Return the (x, y) coordinate for the center point of the cell that contains the specified text.  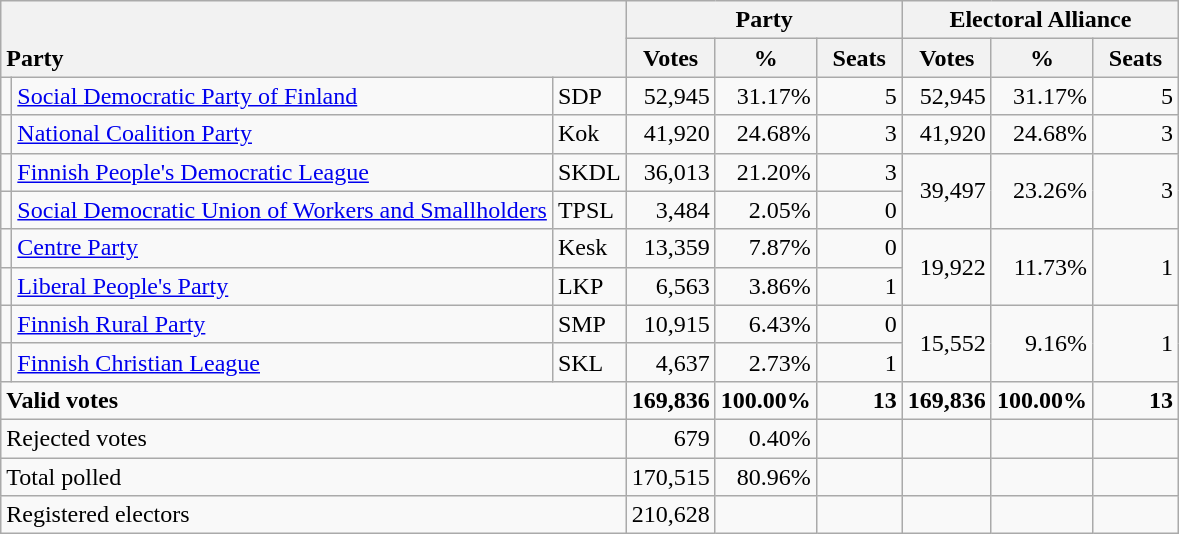
210,628 (670, 515)
Centre Party (282, 248)
39,497 (946, 191)
Kok (589, 134)
Electoral Alliance (1040, 20)
Registered electors (314, 515)
Kesk (589, 248)
4,637 (670, 362)
2.05% (766, 210)
Rejected votes (314, 438)
Social Democratic Party of Finland (282, 96)
2.73% (766, 362)
SDP (589, 96)
National Coalition Party (282, 134)
80.96% (766, 477)
SKDL (589, 172)
21.20% (766, 172)
6.43% (766, 324)
23.26% (1042, 191)
TPSL (589, 210)
LKP (589, 286)
0.40% (766, 438)
SKL (589, 362)
10,915 (670, 324)
3,484 (670, 210)
19,922 (946, 267)
Liberal People's Party (282, 286)
Social Democratic Union of Workers and Smallholders (282, 210)
SMP (589, 324)
170,515 (670, 477)
Valid votes (314, 400)
13,359 (670, 248)
36,013 (670, 172)
15,552 (946, 343)
Finnish People's Democratic League (282, 172)
9.16% (1042, 343)
6,563 (670, 286)
679 (670, 438)
3.86% (766, 286)
Finnish Christian League (282, 362)
11.73% (1042, 267)
Finnish Rural Party (282, 324)
Total polled (314, 477)
7.87% (766, 248)
